Find where the given text appears and provide that cell's center as [x, y] coordinate. 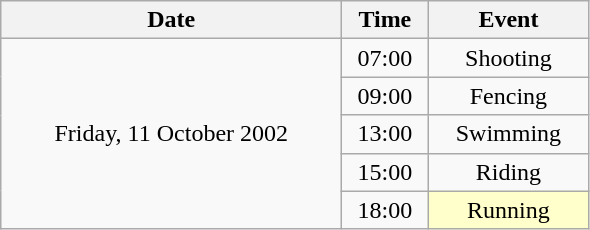
09:00 [385, 96]
Shooting [508, 58]
Friday, 11 October 2002 [172, 134]
Event [508, 20]
13:00 [385, 134]
07:00 [385, 58]
Date [172, 20]
Fencing [508, 96]
18:00 [385, 210]
Time [385, 20]
Running [508, 210]
15:00 [385, 172]
Swimming [508, 134]
Riding [508, 172]
